Return (x, y) of the center of cell containing provided text 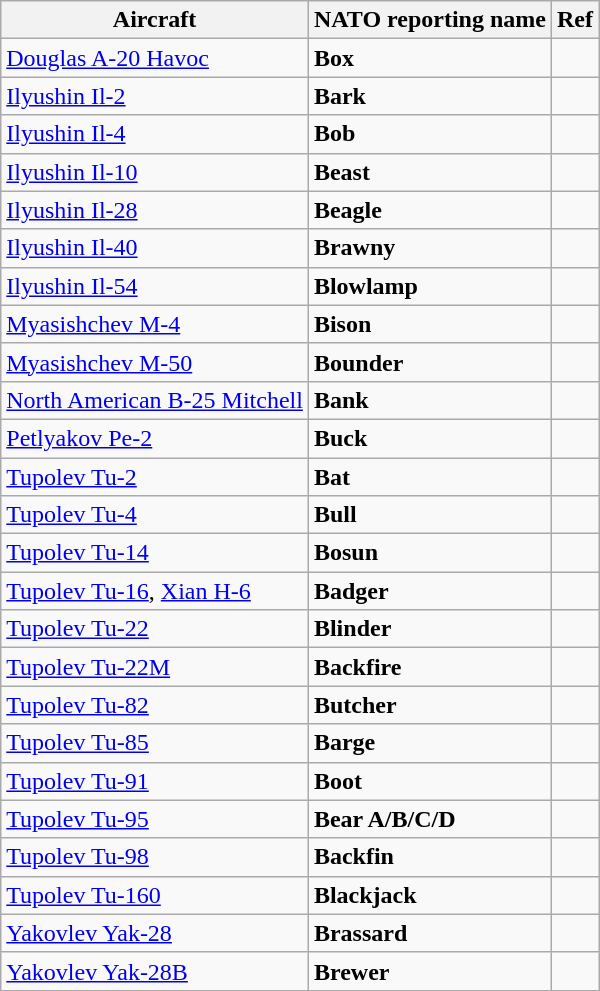
Beagle (430, 210)
Tupolev Tu-82 (155, 705)
Ilyushin Il-10 (155, 172)
Brassard (430, 933)
Ref (574, 20)
Beast (430, 172)
Tupolev Tu-95 (155, 819)
Tupolev Tu-22 (155, 629)
Yakovlev Yak-28B (155, 971)
Blowlamp (430, 286)
Tupolev Tu-91 (155, 781)
Ilyushin Il-4 (155, 134)
North American B-25 Mitchell (155, 400)
Butcher (430, 705)
Tupolev Tu-14 (155, 553)
Brawny (430, 248)
Ilyushin Il-54 (155, 286)
Ilyushin Il-2 (155, 96)
Tupolev Tu-16, Xian H-6 (155, 591)
Tupolev Tu-2 (155, 477)
Backfin (430, 857)
Douglas A-20 Havoc (155, 58)
Aircraft (155, 20)
Bank (430, 400)
Blinder (430, 629)
Ilyushin Il-28 (155, 210)
Petlyakov Pe-2 (155, 438)
Tupolev Tu-98 (155, 857)
Myasishchev M-4 (155, 324)
Tupolev Tu-4 (155, 515)
Badger (430, 591)
Bear A/B/C/D (430, 819)
NATO reporting name (430, 20)
Blackjack (430, 895)
Ilyushin Il-40 (155, 248)
Bull (430, 515)
Tupolev Tu-22M (155, 667)
Buck (430, 438)
Backfire (430, 667)
Tupolev Tu-160 (155, 895)
Boot (430, 781)
Bounder (430, 362)
Myasishchev M-50 (155, 362)
Barge (430, 743)
Tupolev Tu-85 (155, 743)
Bark (430, 96)
Bosun (430, 553)
Bison (430, 324)
Yakovlev Yak-28 (155, 933)
Bat (430, 477)
Brewer (430, 971)
Box (430, 58)
Bob (430, 134)
